For the text-containing cell, return its midpoint in [x, y] coordinate format. 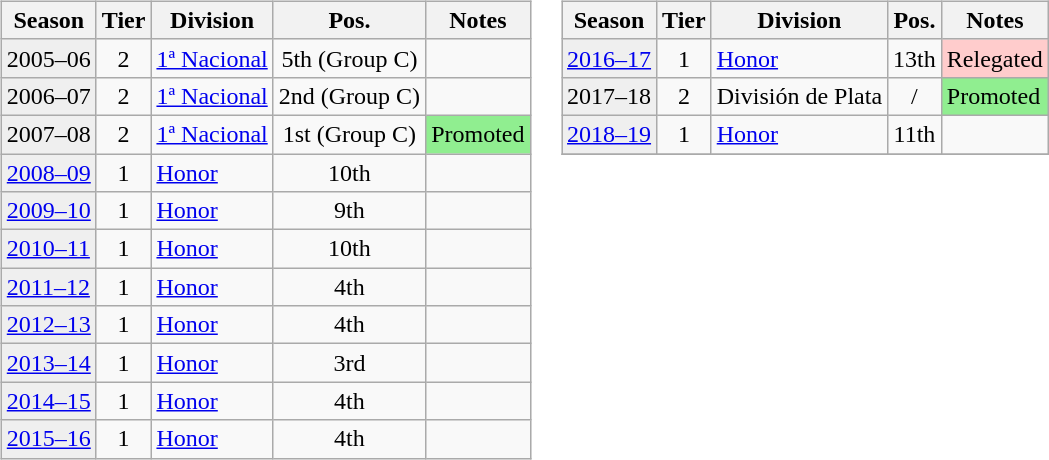
2009–10 [48, 211]
2012–13 [48, 325]
División de Plata [799, 96]
2018–19 [610, 134]
2013–14 [48, 363]
5th (Group C) [349, 58]
2006–07 [48, 96]
2005–06 [48, 58]
2008–09 [48, 173]
2nd (Group C) [349, 96]
/ [915, 96]
2014–15 [48, 401]
2016–17 [610, 58]
2010–11 [48, 249]
2017–18 [610, 96]
13th [915, 58]
2007–08 [48, 134]
2015–16 [48, 439]
1st (Group C) [349, 134]
11th [915, 134]
3rd [349, 363]
Relegated [994, 58]
2011–12 [48, 287]
9th [349, 211]
